Find where the given text appears and provide that cell's center as (x, y) coordinate. 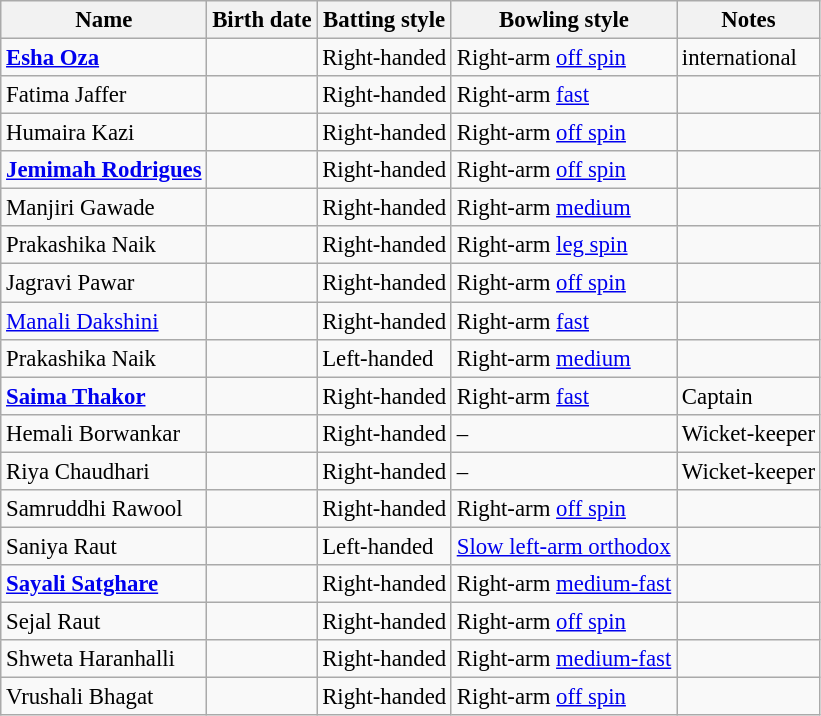
Vrushali Bhagat (104, 697)
Sejal Raut (104, 621)
Humaira Kazi (104, 133)
Name (104, 20)
Right-arm leg spin (564, 245)
Manali Dakshini (104, 321)
Shweta Haranhalli (104, 659)
Jagravi Pawar (104, 283)
Jemimah Rodrigues (104, 170)
Esha Oza (104, 58)
Hemali Borwankar (104, 433)
Saima Thakor (104, 396)
Captain (749, 396)
Riya Chaudhari (104, 471)
international (749, 58)
Samruddhi Rawool (104, 509)
Batting style (384, 20)
Bowling style (564, 20)
Fatima Jaffer (104, 95)
Notes (749, 20)
Saniya Raut (104, 546)
Sayali Satghare (104, 584)
Slow left-arm orthodox (564, 546)
Birth date (262, 20)
Manjiri Gawade (104, 208)
